Find where the given text appears and provide that cell's center as (x, y) coordinate. 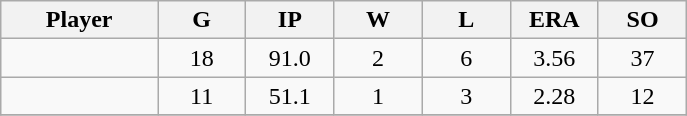
11 (202, 96)
37 (642, 58)
91.0 (290, 58)
Player (80, 20)
18 (202, 58)
51.1 (290, 96)
3.56 (554, 58)
6 (466, 58)
2 (378, 58)
W (378, 20)
IP (290, 20)
12 (642, 96)
SO (642, 20)
L (466, 20)
G (202, 20)
1 (378, 96)
ERA (554, 20)
2.28 (554, 96)
3 (466, 96)
